Find where the given text appears and provide that cell's center as [x, y] coordinate. 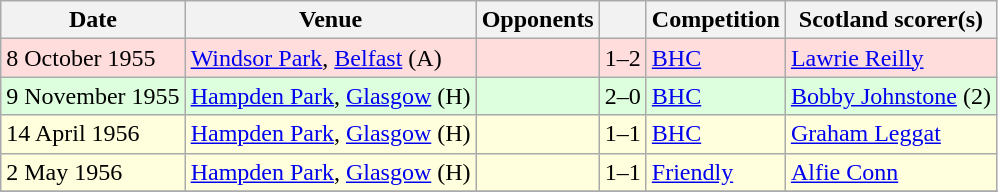
Date [93, 20]
Scotland scorer(s) [890, 20]
Windsor Park, Belfast (A) [330, 58]
2 May 1956 [93, 172]
Friendly [716, 172]
9 November 1955 [93, 96]
14 April 1956 [93, 134]
1–2 [622, 58]
Graham Leggat [890, 134]
Bobby Johnstone (2) [890, 96]
Alfie Conn [890, 172]
Venue [330, 20]
Lawrie Reilly [890, 58]
2–0 [622, 96]
Competition [716, 20]
8 October 1955 [93, 58]
Opponents [538, 20]
